Detect which cell encompasses the target text, then output its (X, Y) center coordinate. 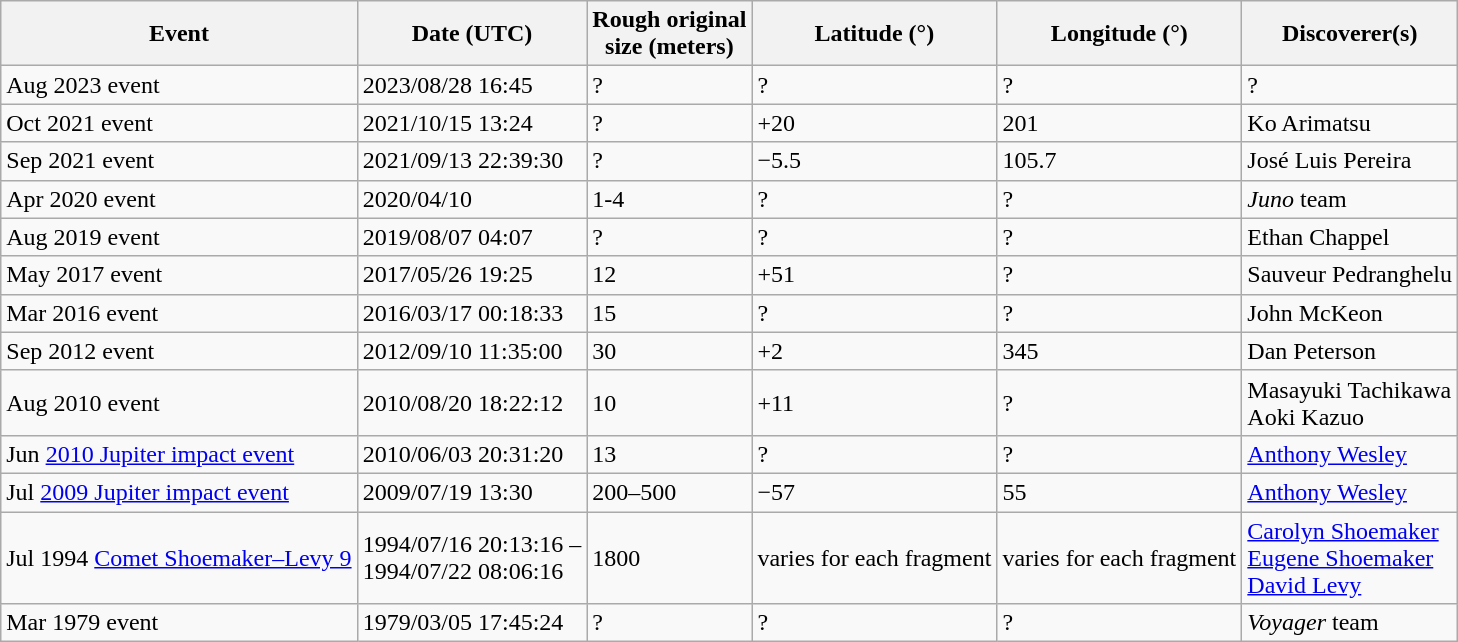
Aug 2010 event (179, 402)
2009/07/19 13:30 (472, 492)
Aug 2019 event (179, 237)
Rough originalsize (meters) (670, 34)
345 (1120, 351)
Sep 2012 event (179, 351)
105.7 (1120, 161)
Dan Peterson (1350, 351)
Juno team (1350, 199)
Jul 1994 Comet Shoemaker–Levy 9 (179, 558)
+2 (874, 351)
−5.5 (874, 161)
Apr 2020 event (179, 199)
Mar 1979 event (179, 623)
2020/04/10 (472, 199)
Event (179, 34)
Masayuki TachikawaAoki Kazuo (1350, 402)
201 (1120, 123)
Oct 2021 event (179, 123)
Ethan Chappel (1350, 237)
2010/06/03 20:31:20 (472, 454)
Carolyn ShoemakerEugene ShoemakerDavid Levy (1350, 558)
30 (670, 351)
Date (UTC) (472, 34)
2010/08/20 18:22:12 (472, 402)
Jul 2009 Jupiter impact event (179, 492)
13 (670, 454)
May 2017 event (179, 275)
−57 (874, 492)
1994/07/16 20:13:16 – 1994/07/22 08:06:16 (472, 558)
2021/09/13 22:39:30 (472, 161)
10 (670, 402)
+51 (874, 275)
Sauveur Pedranghelu (1350, 275)
2021/10/15 13:24 (472, 123)
15 (670, 313)
Mar 2016 event (179, 313)
Longitude (°) (1120, 34)
Jun 2010 Jupiter impact event (179, 454)
Sep 2021 event (179, 161)
José Luis Pereira (1350, 161)
1-4 (670, 199)
2012/09/10 11:35:00 (472, 351)
Voyager team (1350, 623)
John McKeon (1350, 313)
2023/08/28 16:45 (472, 85)
2017/05/26 19:25 (472, 275)
+20 (874, 123)
200–500 (670, 492)
2016/03/17 00:18:33 (472, 313)
Latitude (°) (874, 34)
Ko Arimatsu (1350, 123)
1800 (670, 558)
12 (670, 275)
2019/08/07 04:07 (472, 237)
1979/03/05 17:45:24 (472, 623)
+11 (874, 402)
Aug 2023 event (179, 85)
Discoverer(s) (1350, 34)
55 (1120, 492)
